Provide the (x, y) coordinate of the cell's center where the given text is located.  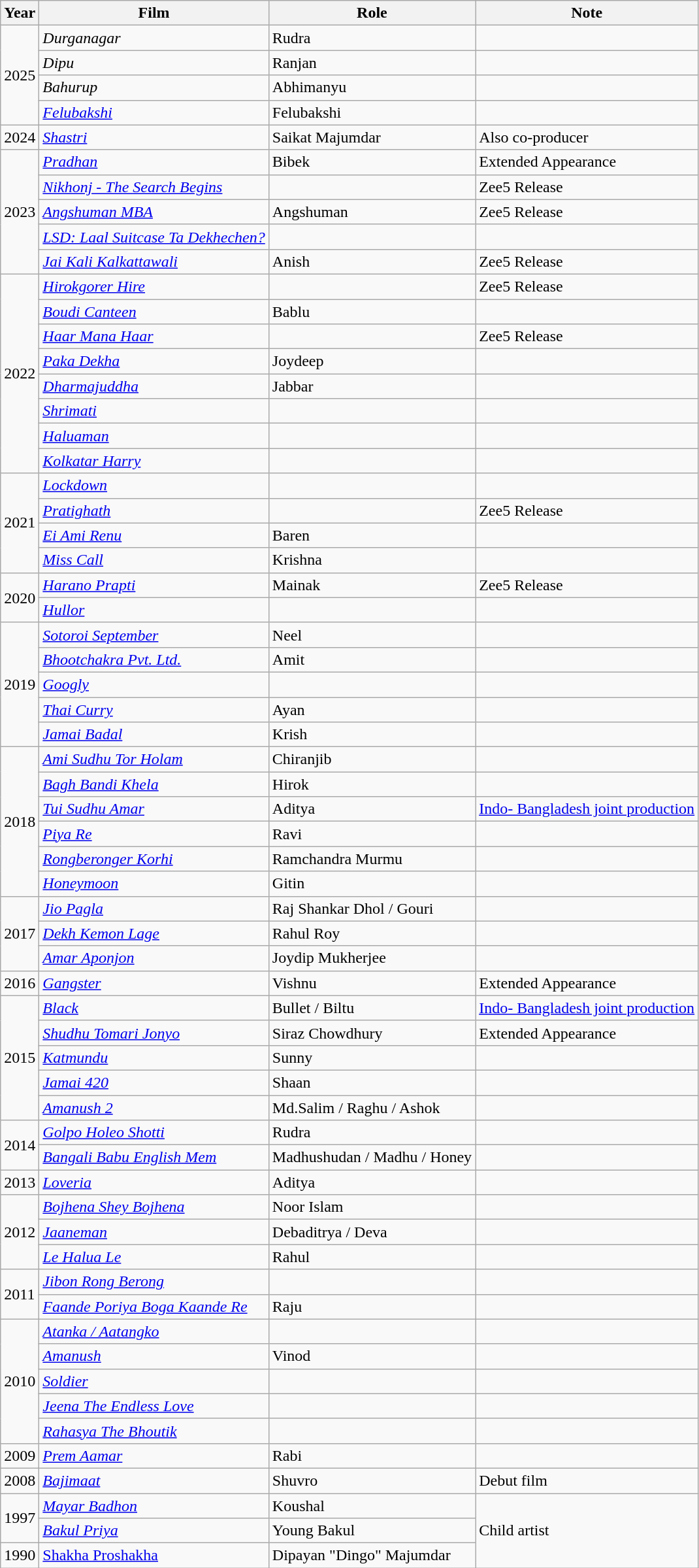
Ayan (372, 709)
Loveria (154, 1182)
Film (154, 13)
Bullet / Biltu (372, 1008)
Hirokgorer Hire (154, 286)
2018 (20, 822)
Boudi Canteen (154, 312)
Honeymoon (154, 884)
Bojhena Shey Bojhena (154, 1207)
Black (154, 1008)
Gangster (154, 983)
Golpo Holeo Shotti (154, 1133)
Sunny (372, 1058)
Jamai Badal (154, 735)
Raju (372, 1307)
2008 (20, 1480)
Soldier (154, 1381)
2022 (20, 373)
2024 (20, 137)
Miss Call (154, 560)
LSD: Laal Suitcase Ta Dekhechen? (154, 237)
Prem Aamar (154, 1456)
Amanush 2 (154, 1108)
Also co-producer (587, 137)
Thai Curry (154, 709)
Le Halua Le (154, 1257)
Abhimanyu (372, 88)
Note (587, 13)
Haar Mana Haar (154, 337)
Nikhonj - The Search Begins (154, 187)
Bhootchakra Pvt. Ltd. (154, 659)
2023 (20, 212)
2011 (20, 1294)
2012 (20, 1232)
Pratighath (154, 510)
Joydeep (372, 361)
Hirok (372, 784)
Mayar Badhon (154, 1505)
2020 (20, 597)
Tui Sudhu Amar (154, 809)
Hullor (154, 610)
Dipu (154, 63)
Chiranjib (372, 759)
Role (372, 13)
Pradhan (154, 162)
Jabbar (372, 386)
Haluaman (154, 436)
Jio Pagla (154, 909)
Vishnu (372, 983)
Shastri (154, 137)
Child artist (587, 1530)
Krish (372, 735)
Amanush (154, 1356)
Jaaneman (154, 1232)
Debut film (587, 1480)
Dipayan "Dingo" Majumdar (372, 1556)
Lockdown (154, 486)
Ei Ami Renu (154, 535)
Ramchandra Murmu (372, 859)
Shudhu Tomari Jonyo (154, 1033)
2021 (20, 523)
Bajimaat (154, 1480)
Saikat Majumdar (372, 137)
Sotoroi September (154, 635)
Year (20, 13)
Noor Islam (372, 1207)
Bangali Babu English Mem (154, 1158)
2025 (20, 75)
2017 (20, 933)
Ranjan (372, 63)
Md.Salim / Raghu / Ashok (372, 1108)
Madhushudan / Madhu / Honey (372, 1158)
Jai Kali Kalkattawali (154, 261)
Raj Shankar Dhol / Gouri (372, 909)
Jamai 420 (154, 1082)
Anish (372, 261)
Googly (154, 684)
Rongberonger Korhi (154, 859)
Rahasya The Bhoutik (154, 1431)
Neel (372, 635)
1997 (20, 1518)
Shuvro (372, 1480)
Gitin (372, 884)
Shrimati (154, 411)
Bahurup (154, 88)
Katmundu (154, 1058)
Paka Dekha (154, 361)
2009 (20, 1456)
Durganagar (154, 38)
1990 (20, 1556)
2015 (20, 1058)
Shakha Proshakha (154, 1556)
Dharmajuddha (154, 386)
2016 (20, 983)
Shaan (372, 1082)
Amit (372, 659)
Young Bakul (372, 1531)
Piya Re (154, 834)
Bagh Bandi Khela (154, 784)
Koushal (372, 1505)
Jibon Rong Berong (154, 1282)
Dekh Kemon Lage (154, 933)
Bablu (372, 312)
Krishna (372, 560)
Faande Poriya Boga Kaande Re (154, 1307)
Rahul (372, 1257)
2019 (20, 684)
Rahul Roy (372, 933)
Bibek (372, 162)
Angshuman (372, 212)
Mainak (372, 585)
Ami Sudhu Tor Holam (154, 759)
Siraz Chowdhury (372, 1033)
Vinod (372, 1356)
Harano Prapti (154, 585)
Joydip Mukherjee (372, 958)
2014 (20, 1145)
Debaditrya / Deva (372, 1232)
Ravi (372, 834)
Jeena The Endless Love (154, 1406)
Atanka / Aatangko (154, 1331)
2010 (20, 1381)
Rabi (372, 1456)
Angshuman MBA (154, 212)
Kolkatar Harry (154, 461)
Bakul Priya (154, 1531)
Baren (372, 535)
2013 (20, 1182)
Amar Aponjon (154, 958)
